Capture the cell that displays the provided text and extract its (x, y) central coordinate. 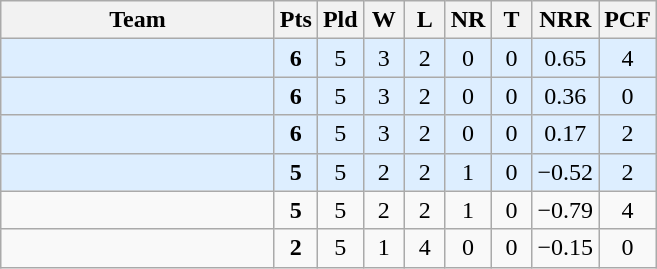
PCF (628, 20)
0.36 (566, 96)
Team (138, 20)
NRR (566, 20)
0.65 (566, 58)
Pts (296, 20)
Pld (340, 20)
T (512, 20)
L (424, 20)
NR (468, 20)
−0.52 (566, 172)
−0.15 (566, 248)
W (384, 20)
−0.79 (566, 210)
0.17 (566, 134)
